Determine the [X, Y] coordinate at the center of the cell enclosing the given text.  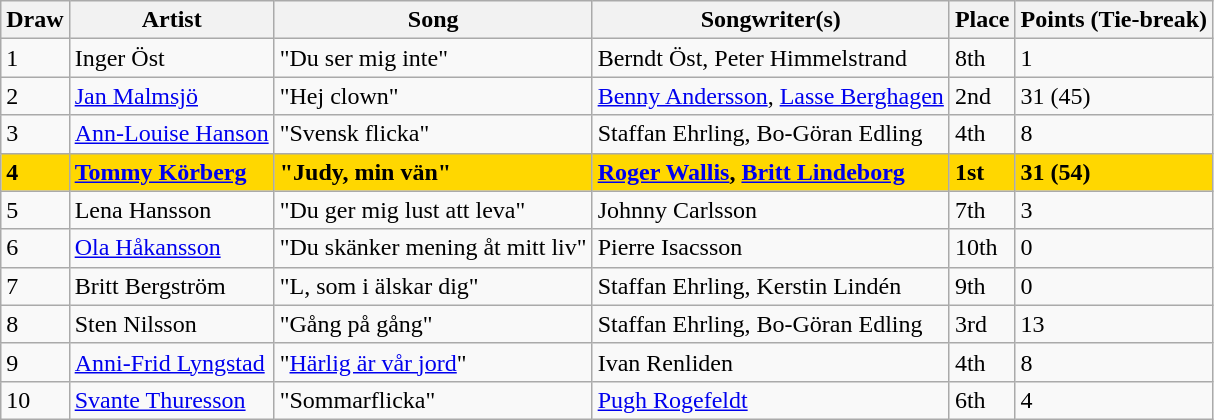
2 [35, 96]
"Gång på gång" [433, 324]
10th [982, 248]
"Du ser mig inte" [433, 58]
3rd [982, 324]
9 [35, 362]
Lena Hansson [172, 210]
5 [35, 210]
Staffan Ehrling, Kerstin Lindén [770, 286]
9th [982, 286]
8th [982, 58]
"Judy, min vän" [433, 172]
"L, som i älskar dig" [433, 286]
"Härlig är vår jord" [433, 362]
Points (Tie-break) [1114, 20]
Roger Wallis, Britt Lindeborg [770, 172]
Songwriter(s) [770, 20]
Pugh Rogefeldt [770, 400]
Svante Thuresson [172, 400]
Britt Bergström [172, 286]
Inger Öst [172, 58]
31 (54) [1114, 172]
31 (45) [1114, 96]
Berndt Öst, Peter Himmelstrand [770, 58]
"Svensk flicka" [433, 134]
Sten Nilsson [172, 324]
7th [982, 210]
6th [982, 400]
"Sommarflicka" [433, 400]
7 [35, 286]
6 [35, 248]
1st [982, 172]
Pierre Isacsson [770, 248]
Johnny Carlsson [770, 210]
2nd [982, 96]
Song [433, 20]
Artist [172, 20]
10 [35, 400]
Jan Malmsjö [172, 96]
"Hej clown" [433, 96]
Place [982, 20]
"Du skänker mening åt mitt liv" [433, 248]
Draw [35, 20]
Ann-Louise Hanson [172, 134]
Anni-Frid Lyngstad [172, 362]
Ola Håkansson [172, 248]
13 [1114, 324]
Ivan Renliden [770, 362]
Tommy Körberg [172, 172]
"Du ger mig lust att leva" [433, 210]
Benny Andersson, Lasse Berghagen [770, 96]
